Capture the cell that displays the provided text and extract its [X, Y] central coordinate. 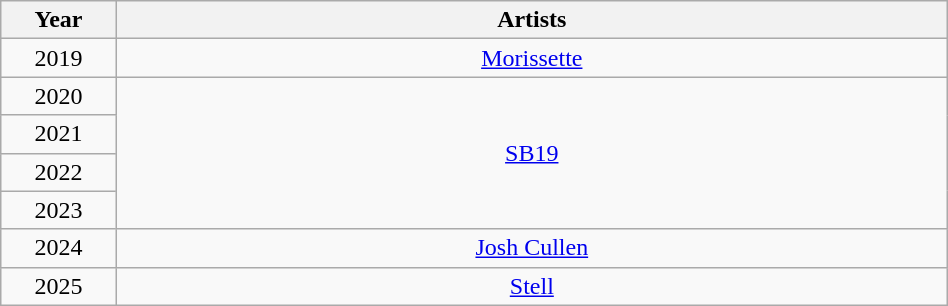
2019 [59, 58]
Josh Cullen [532, 248]
2021 [59, 134]
Year [59, 20]
2020 [59, 96]
2022 [59, 172]
2023 [59, 210]
Morissette [532, 58]
SB19 [532, 153]
Stell [532, 286]
Artists [532, 20]
2024 [59, 248]
2025 [59, 286]
